For the text-containing cell, return its midpoint in [x, y] coordinate format. 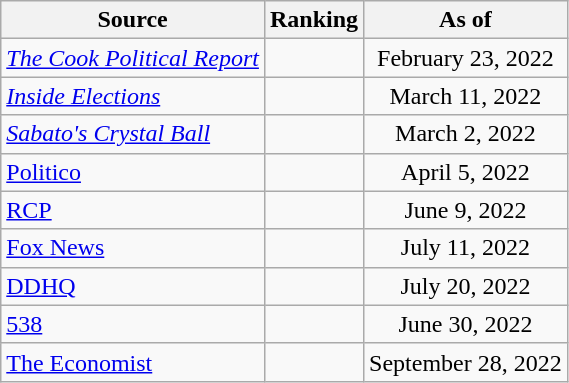
RCP [133, 210]
February 23, 2022 [466, 58]
Politico [133, 172]
Inside Elections [133, 96]
538 [133, 324]
March 2, 2022 [466, 134]
July 20, 2022 [466, 286]
The Cook Political Report [133, 58]
DDHQ [133, 286]
June 9, 2022 [466, 210]
July 11, 2022 [466, 248]
April 5, 2022 [466, 172]
The Economist [133, 362]
June 30, 2022 [466, 324]
Source [133, 20]
Sabato's Crystal Ball [133, 134]
Fox News [133, 248]
As of [466, 20]
Ranking [314, 20]
March 11, 2022 [466, 96]
September 28, 2022 [466, 362]
